Determine the [X, Y] coordinate at the center of the cell enclosing the given text.  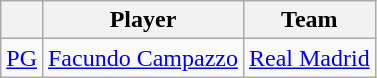
PG [22, 58]
Player [142, 20]
Facundo Campazzo [142, 58]
Real Madrid [309, 58]
Team [309, 20]
